Pinpoint the cell where the given text exists, returning its (x, y) midpoint coordinate. 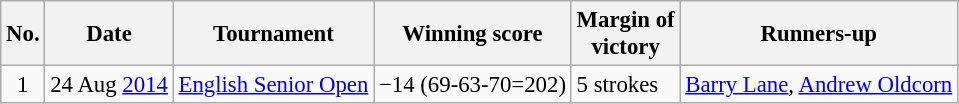
5 strokes (626, 85)
−14 (69-63-70=202) (473, 85)
Winning score (473, 34)
Margin ofvictory (626, 34)
English Senior Open (273, 85)
No. (23, 34)
Tournament (273, 34)
24 Aug 2014 (109, 85)
Date (109, 34)
1 (23, 85)
Barry Lane, Andrew Oldcorn (819, 85)
Runners-up (819, 34)
